From the cell containing the given text, extract its center point as [X, Y] coordinate. 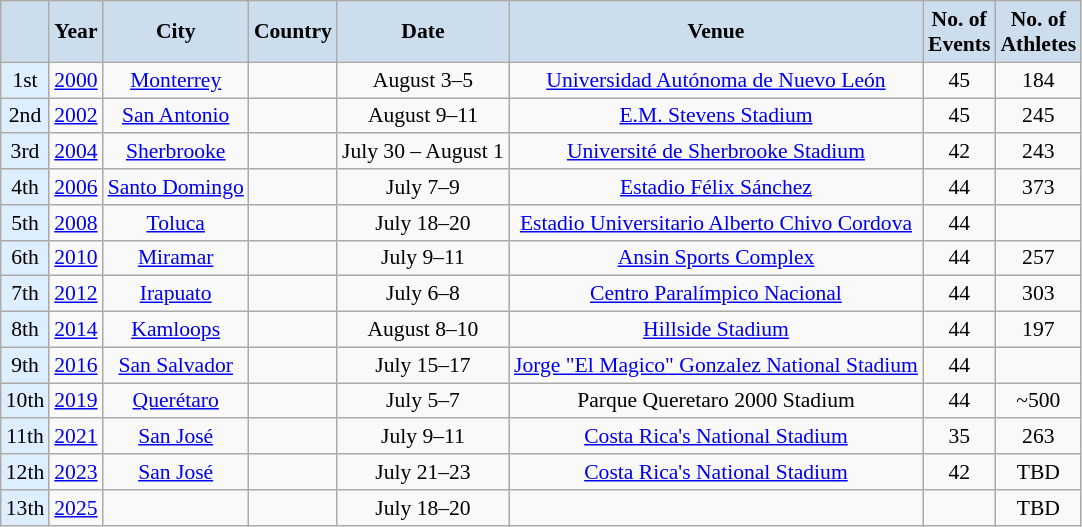
July 7–9 [423, 187]
Irapuato [176, 294]
July 21–23 [423, 472]
10th [26, 401]
2021 [76, 437]
Venue [716, 32]
5th [26, 223]
Jorge "El Magico" Gonzalez National Stadium [716, 365]
243 [1038, 152]
~500 [1038, 401]
303 [1038, 294]
9th [26, 365]
July 30 – August 1 [423, 152]
Sherbrooke [176, 152]
13th [26, 508]
Parque Queretaro 2000 Stadium [716, 401]
Country [293, 32]
184 [1038, 80]
2008 [76, 223]
Hillside Stadium [716, 330]
4th [26, 187]
3rd [26, 152]
2010 [76, 258]
San Antonio [176, 116]
257 [1038, 258]
35 [959, 437]
Centro Paralímpico Nacional [716, 294]
2019 [76, 401]
2000 [76, 80]
2006 [76, 187]
Université de Sherbrooke Stadium [716, 152]
August 3–5 [423, 80]
July 15–17 [423, 365]
August 8–10 [423, 330]
No. ofAthletes [1038, 32]
City [176, 32]
2012 [76, 294]
July 6–8 [423, 294]
No. of Events [959, 32]
8th [26, 330]
Santo Domingo [176, 187]
Ansin Sports Complex [716, 258]
2023 [76, 472]
7th [26, 294]
Universidad Autónoma de Nuevo León [716, 80]
6th [26, 258]
1st [26, 80]
July 5–7 [423, 401]
245 [1038, 116]
Kamloops [176, 330]
Querétaro [176, 401]
12th [26, 472]
San Salvador [176, 365]
August 9–11 [423, 116]
E.M. Stevens Stadium [716, 116]
197 [1038, 330]
263 [1038, 437]
Estadio Félix Sánchez [716, 187]
2016 [76, 365]
Monterrey [176, 80]
Toluca [176, 223]
Estadio Universitario Alberto Chivo Cordova [716, 223]
2004 [76, 152]
Miramar [176, 258]
2nd [26, 116]
373 [1038, 187]
Date [423, 32]
2025 [76, 508]
Year [76, 32]
2014 [76, 330]
11th [26, 437]
2002 [76, 116]
